Extract the (X, Y) coordinate from the center of the cell holding the provided text.  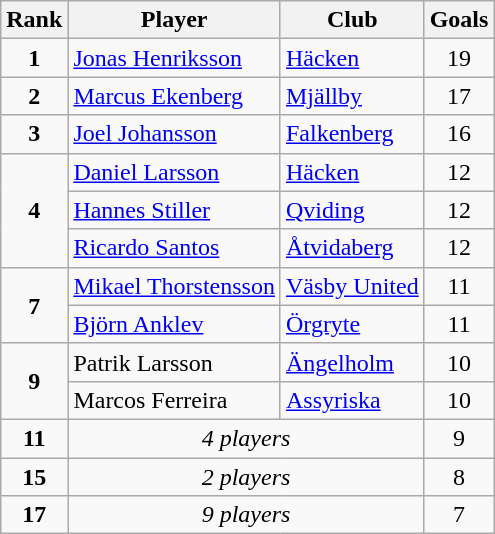
Åtvidaberg (352, 248)
4 (34, 210)
3 (34, 134)
15 (34, 477)
2 (34, 96)
Falkenberg (352, 134)
Björn Anklev (174, 324)
Hannes Stiller (174, 210)
Jonas Henriksson (174, 58)
Club (352, 20)
2 players (246, 477)
19 (459, 58)
Marcus Ekenberg (174, 96)
1 (34, 58)
Ängelholm (352, 362)
Mikael Thorstensson (174, 286)
Goals (459, 20)
Player (174, 20)
Qviding (352, 210)
Väsby United (352, 286)
16 (459, 134)
Joel Johansson (174, 134)
Mjällby (352, 96)
Marcos Ferreira (174, 400)
8 (459, 477)
Ricardo Santos (174, 248)
4 players (246, 438)
9 players (246, 515)
Rank (34, 20)
Örgryte (352, 324)
Assyriska (352, 400)
Patrik Larsson (174, 362)
Daniel Larsson (174, 172)
